Capture the cell that displays the provided text and extract its [X, Y] central coordinate. 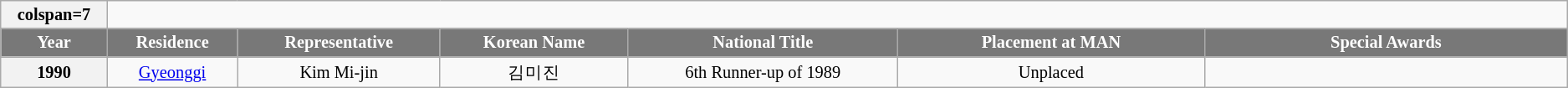
National Title [763, 43]
Placement at MAN [1051, 43]
김미진 [534, 72]
Year [54, 43]
Korean Name [534, 43]
1990 [54, 72]
Gyeonggi [172, 72]
6th Runner-up of 1989 [763, 72]
Residence [172, 43]
Special Awards [1387, 43]
Unplaced [1051, 72]
Representative [340, 43]
Kim Mi-jin [340, 72]
colspan=7 [54, 14]
